Output the [X, Y] coordinate of the center of the cell containing the given text.  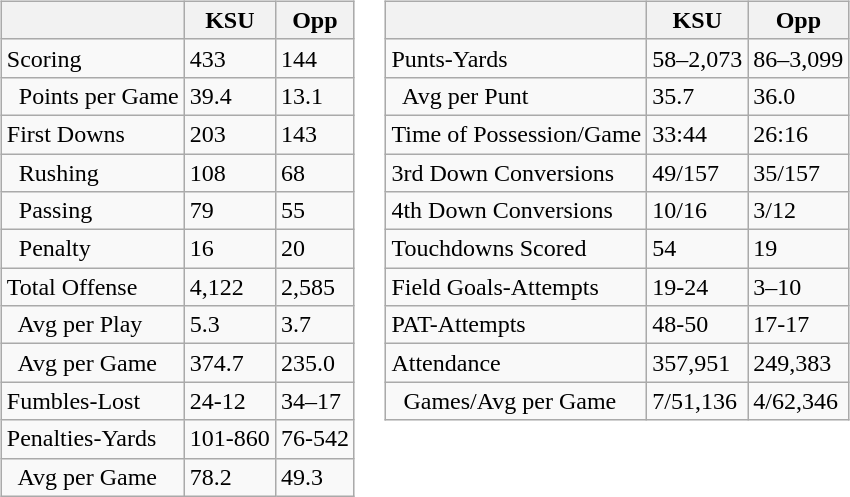
3rd Down Conversions [516, 173]
4/62,346 [798, 401]
Avg per Play [92, 325]
17-17 [798, 325]
2,585 [314, 287]
58–2,073 [698, 58]
4th Down Conversions [516, 211]
76-542 [314, 439]
Penalties-Yards [92, 439]
Punts-Yards [516, 58]
7/51,136 [698, 401]
78.2 [230, 477]
49/157 [698, 173]
35/157 [798, 173]
24-12 [230, 401]
Passing [92, 211]
143 [314, 134]
86–3,099 [798, 58]
374.7 [230, 363]
101-860 [230, 439]
19 [798, 249]
Penalty [92, 249]
16 [230, 249]
Attendance [516, 363]
203 [230, 134]
144 [314, 58]
3–10 [798, 287]
26:16 [798, 134]
3.7 [314, 325]
20 [314, 249]
54 [698, 249]
36.0 [798, 96]
249,383 [798, 363]
Rushing [92, 173]
Games/Avg per Game [516, 401]
4,122 [230, 287]
5.3 [230, 325]
357,951 [698, 363]
235.0 [314, 363]
39.4 [230, 96]
Fumbles-Lost [92, 401]
Points per Game [92, 96]
48-50 [698, 325]
PAT-Attempts [516, 325]
34–17 [314, 401]
108 [230, 173]
10/16 [698, 211]
19-24 [698, 287]
Touchdowns Scored [516, 249]
13.1 [314, 96]
Field Goals-Attempts [516, 287]
68 [314, 173]
79 [230, 211]
Total Offense [92, 287]
33:44 [698, 134]
Avg per Punt [516, 96]
3/12 [798, 211]
49.3 [314, 477]
35.7 [698, 96]
First Downs [92, 134]
433 [230, 58]
Scoring [92, 58]
Time of Possession/Game [516, 134]
55 [314, 211]
